Capture the cell that displays the provided text and extract its (x, y) central coordinate. 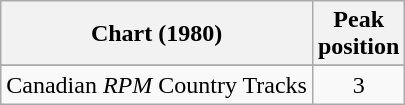
Peakposition (358, 34)
Canadian RPM Country Tracks (157, 85)
Chart (1980) (157, 34)
3 (358, 85)
